Find where the given text appears and provide that cell's center as (x, y) coordinate. 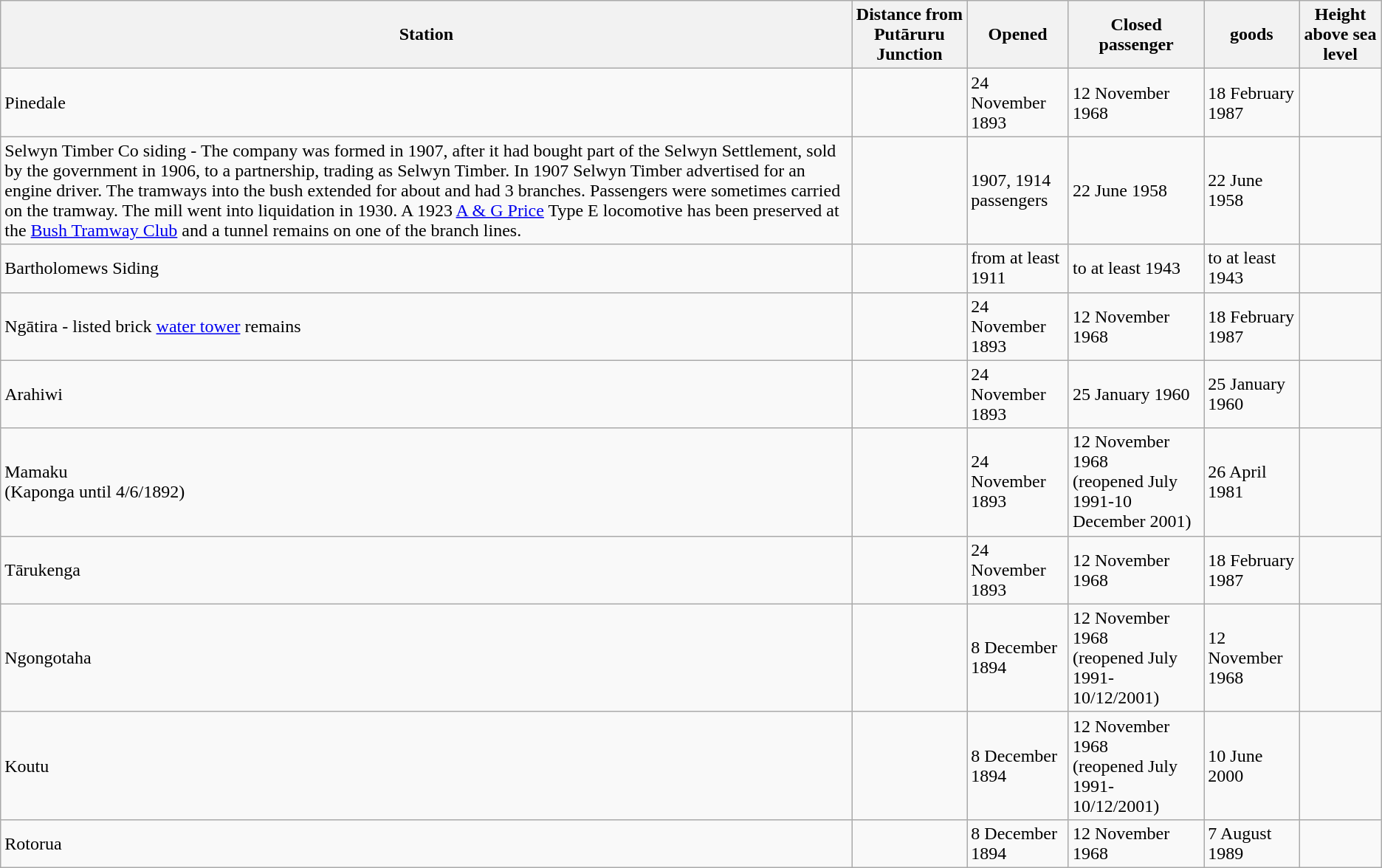
Mamaku(Kaponga until 4/6/1892) (427, 482)
12 November 1968(reopened July 1991-10 December 2001) (1135, 482)
1907, 1914 passengers (1018, 190)
7 August 1989 (1252, 843)
Arahiwi (427, 394)
Opened (1018, 35)
Closed passenger (1135, 35)
Ngātira - listed brick water tower remains (427, 326)
Pinedale (427, 103)
Distance from Putāruru Junction (910, 35)
Tārukenga (427, 570)
Bartholomews Siding (427, 269)
Station (427, 35)
Rotorua (427, 843)
Ngongotaha (427, 658)
from at least 1911 (1018, 269)
Height above sea level (1341, 35)
26 April 1981 (1252, 482)
10 June 2000 (1252, 765)
goods (1252, 35)
Koutu (427, 765)
